Locate the cell with the specified text and output its (X, Y) center coordinate. 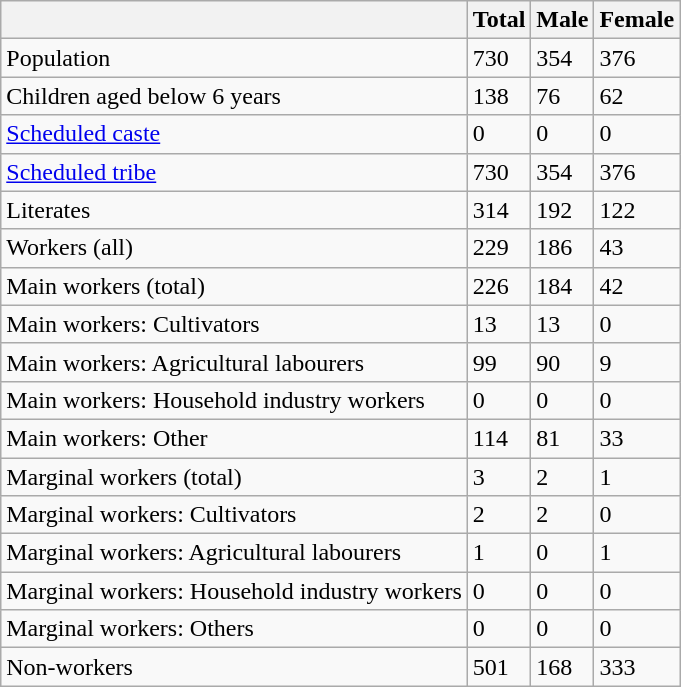
42 (637, 286)
Male (562, 20)
168 (562, 667)
Children aged below 6 years (234, 96)
229 (499, 248)
Marginal workers: Agricultural labourers (234, 553)
192 (562, 210)
186 (562, 248)
226 (499, 286)
Population (234, 58)
81 (562, 438)
3 (499, 477)
Main workers: Household industry workers (234, 400)
184 (562, 286)
Non-workers (234, 667)
Marginal workers: Household industry workers (234, 591)
114 (499, 438)
Marginal workers: Cultivators (234, 515)
Literates (234, 210)
Scheduled tribe (234, 172)
99 (499, 362)
Main workers: Agricultural labourers (234, 362)
Total (499, 20)
43 (637, 248)
333 (637, 667)
Scheduled caste (234, 134)
Marginal workers (total) (234, 477)
Workers (all) (234, 248)
501 (499, 667)
9 (637, 362)
Main workers: Other (234, 438)
62 (637, 96)
Marginal workers: Others (234, 629)
33 (637, 438)
90 (562, 362)
122 (637, 210)
Female (637, 20)
76 (562, 96)
138 (499, 96)
Main workers: Cultivators (234, 324)
Main workers (total) (234, 286)
314 (499, 210)
